Locate the cell with the specified text and output its (X, Y) center coordinate. 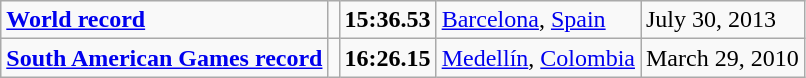
Medellín, Colombia (538, 58)
16:26.15 (388, 58)
March 29, 2010 (722, 58)
15:36.53 (388, 20)
July 30, 2013 (722, 20)
Barcelona, Spain (538, 20)
South American Games record (164, 58)
World record (164, 20)
